Extract the (x, y) coordinate from the center of the cell holding the provided text.  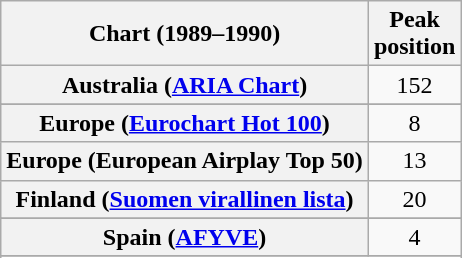
Finland (Suomen virallinen lista) (185, 199)
Australia (ARIA Chart) (185, 85)
8 (414, 123)
13 (414, 161)
4 (414, 237)
Europe (Eurochart Hot 100) (185, 123)
20 (414, 199)
Chart (1989–1990) (185, 34)
Spain (AFYVE) (185, 237)
Europe (European Airplay Top 50) (185, 161)
152 (414, 85)
Peakposition (414, 34)
